Find where the given text appears and provide that cell's center as [x, y] coordinate. 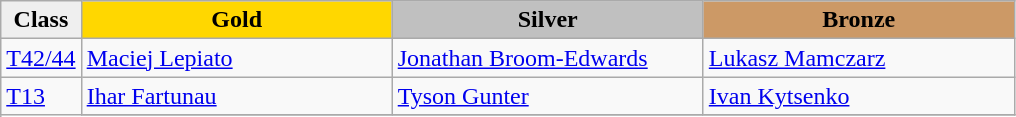
T13 [41, 96]
Ivan Kytsenko [858, 96]
Maciej Lepiato [236, 58]
Bronze [858, 20]
Jonathan Broom-Edwards [548, 58]
Tyson Gunter [548, 96]
Silver [548, 20]
Ihar Fartunau [236, 96]
Class [41, 20]
Lukasz Mamczarz [858, 58]
Gold [236, 20]
T42/44 [41, 58]
